Output the [X, Y] coordinate of the center of the cell containing the given text.  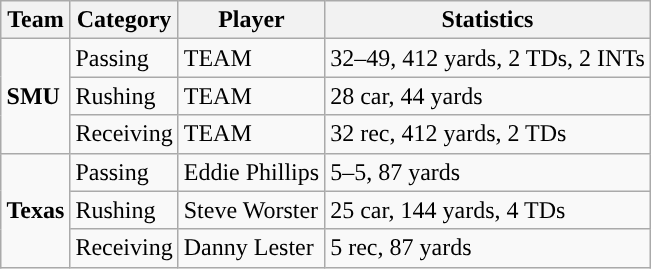
SMU [36, 96]
Steve Worster [251, 210]
Danny Lester [251, 248]
32–49, 412 yards, 2 TDs, 2 INTs [488, 58]
28 car, 44 yards [488, 96]
5 rec, 87 yards [488, 248]
Team [36, 20]
Player [251, 20]
Statistics [488, 20]
32 rec, 412 yards, 2 TDs [488, 134]
25 car, 144 yards, 4 TDs [488, 210]
Texas [36, 210]
5–5, 87 yards [488, 172]
Eddie Phillips [251, 172]
Category [124, 20]
